Extract the [X, Y] coordinate from the center of the cell holding the provided text.  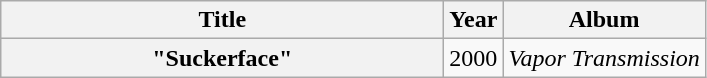
"Suckerface" [222, 58]
2000 [474, 58]
Vapor Transmission [604, 58]
Title [222, 20]
Album [604, 20]
Year [474, 20]
